Detect which cell encompasses the target text, then output its [X, Y] center coordinate. 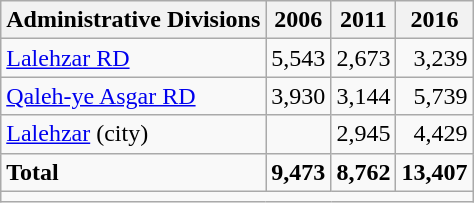
Qaleh-ye Asgar RD [134, 96]
13,407 [434, 172]
Lalehzar (city) [134, 134]
5,543 [298, 58]
8,762 [364, 172]
5,739 [434, 96]
Administrative Divisions [134, 20]
2016 [434, 20]
2,945 [364, 134]
3,144 [364, 96]
3,930 [298, 96]
2006 [298, 20]
Lalehzar RD [134, 58]
2,673 [364, 58]
4,429 [434, 134]
9,473 [298, 172]
Total [134, 172]
3,239 [434, 58]
2011 [364, 20]
